Locate the cell with the specified text and output its (X, Y) center coordinate. 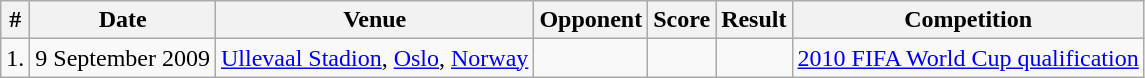
Ullevaal Stadion, Oslo, Norway (375, 58)
# (16, 20)
9 September 2009 (123, 58)
Opponent (591, 20)
1. (16, 58)
Score (682, 20)
Competition (968, 20)
2010 FIFA World Cup qualification (968, 58)
Date (123, 20)
Result (754, 20)
Venue (375, 20)
